Return the [X, Y] coordinate for the center point of the cell that contains the specified text.  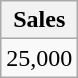
25,000 [40, 58]
Sales [40, 20]
